Return the [X, Y] coordinate for the center point of the cell that contains the specified text.  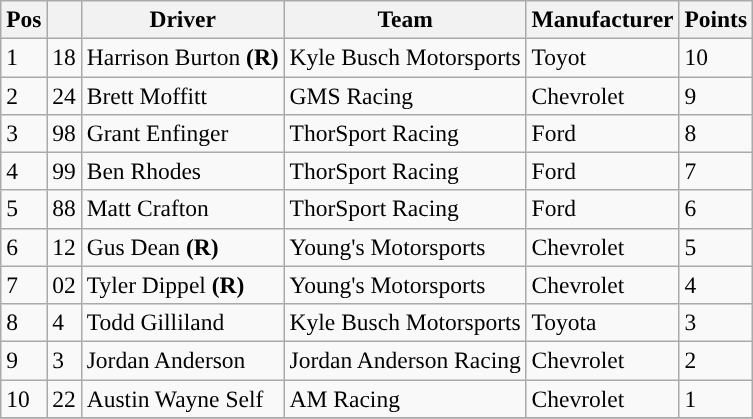
AM Racing [405, 398]
Grant Enfinger [182, 133]
Brett Moffitt [182, 95]
Todd Gilliland [182, 322]
Pos [24, 19]
Austin Wayne Self [182, 398]
98 [64, 133]
Ben Rhodes [182, 171]
Harrison Burton (R) [182, 57]
18 [64, 57]
24 [64, 95]
99 [64, 171]
Jordan Anderson [182, 360]
Driver [182, 19]
12 [64, 247]
Points [716, 19]
Team [405, 19]
Matt Crafton [182, 209]
02 [64, 285]
88 [64, 209]
Toyota [602, 322]
Manufacturer [602, 19]
GMS Racing [405, 95]
Jordan Anderson Racing [405, 360]
Gus Dean (R) [182, 247]
22 [64, 398]
Toyot [602, 57]
Tyler Dippel (R) [182, 285]
